Locate the cell with the specified text and output its (x, y) center coordinate. 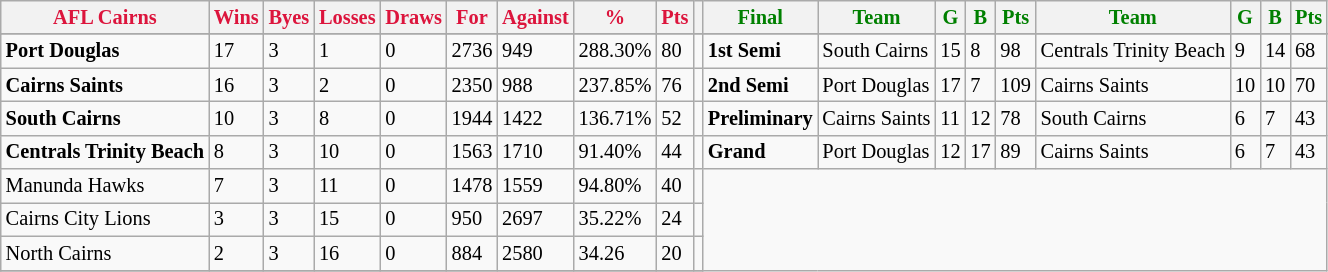
91.40% (616, 152)
2697 (536, 219)
98 (1015, 51)
Draws (413, 17)
14 (1275, 51)
1559 (536, 186)
1478 (472, 186)
109 (1015, 85)
94.80% (616, 186)
34.26 (616, 253)
Byes (289, 17)
2350 (472, 85)
884 (472, 253)
Wins (236, 17)
76 (674, 85)
35.22% (616, 219)
AFL Cairns (105, 17)
Losses (347, 17)
988 (536, 85)
237.85% (616, 85)
2580 (536, 253)
950 (472, 219)
% (616, 17)
40 (674, 186)
136.71% (616, 118)
Manunda Hawks (105, 186)
Grand (760, 152)
1422 (536, 118)
89 (1015, 152)
949 (536, 51)
Final (760, 17)
1 (347, 51)
70 (1308, 85)
78 (1015, 118)
24 (674, 219)
Preliminary (760, 118)
1944 (472, 118)
20 (674, 253)
1st Semi (760, 51)
44 (674, 152)
For (472, 17)
68 (1308, 51)
2736 (472, 51)
288.30% (616, 51)
2nd Semi (760, 85)
1563 (472, 152)
80 (674, 51)
North Cairns (105, 253)
Against (536, 17)
52 (674, 118)
1710 (536, 152)
9 (1245, 51)
Cairns City Lions (105, 219)
